Identify which cell holds the provided text, then report its (X, Y) central coordinate. 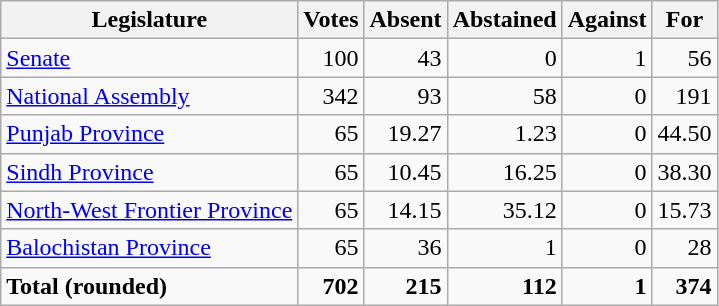
38.30 (684, 172)
For (684, 20)
36 (406, 248)
Balochistan Province (150, 248)
93 (406, 96)
Votes (331, 20)
Punjab Province (150, 134)
191 (684, 96)
702 (331, 286)
56 (684, 58)
58 (504, 96)
35.12 (504, 210)
342 (331, 96)
Total (rounded) (150, 286)
1.23 (504, 134)
10.45 (406, 172)
374 (684, 286)
43 (406, 58)
Legislature (150, 20)
112 (504, 286)
Absent (406, 20)
North-West Frontier Province (150, 210)
100 (331, 58)
14.15 (406, 210)
28 (684, 248)
44.50 (684, 134)
Against (607, 20)
National Assembly (150, 96)
Sindh Province (150, 172)
19.27 (406, 134)
15.73 (684, 210)
Senate (150, 58)
Abstained (504, 20)
215 (406, 286)
16.25 (504, 172)
